Extract the (X, Y) coordinate from the center of the cell holding the provided text.  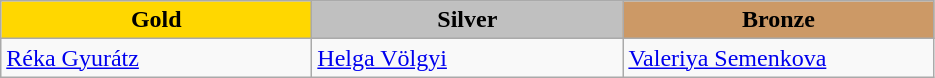
Silver (468, 20)
Gold (156, 20)
Bronze (778, 20)
Helga Völgyi (468, 58)
Valeriya Semenkova (778, 58)
Réka Gyurátz (156, 58)
